Output the (X, Y) coordinate of the center of the cell containing the given text.  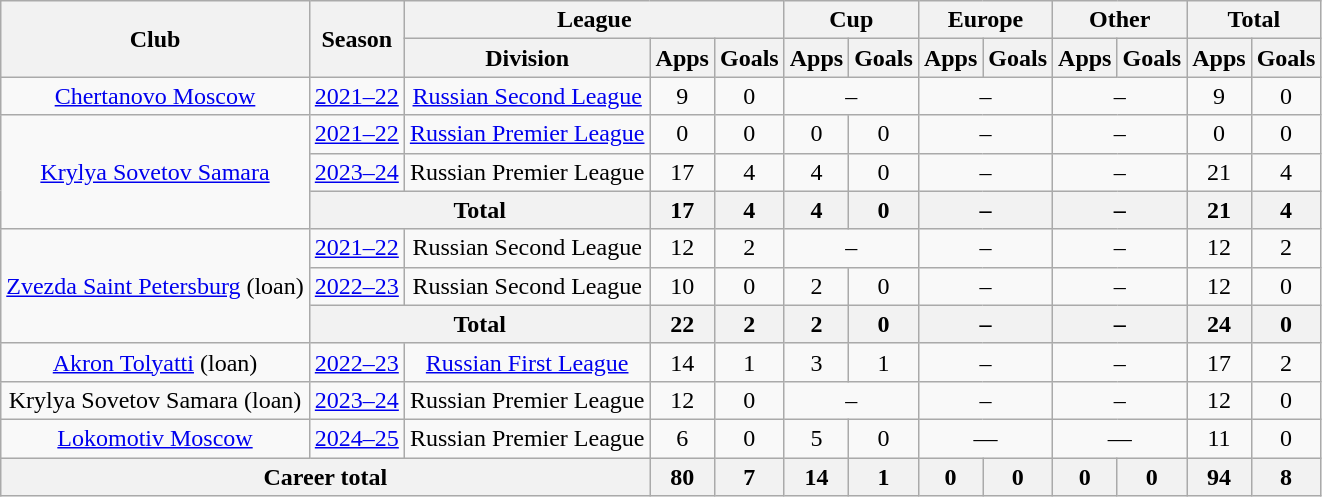
10 (682, 286)
Krylya Sovetov Samara (156, 172)
5 (816, 438)
Russian First League (527, 362)
Zvezda Saint Petersburg (loan) (156, 286)
80 (682, 477)
Season (356, 39)
Krylya Sovetov Samara (loan) (156, 400)
Club (156, 39)
Other (1120, 20)
8 (1286, 477)
6 (682, 438)
2024–25 (356, 438)
Cup (851, 20)
Akron Tolyatti (loan) (156, 362)
Chertanovo Moscow (156, 96)
3 (816, 362)
Europe (985, 20)
24 (1219, 324)
Lokomotiv Moscow (156, 438)
Division (527, 58)
7 (749, 477)
Career total (326, 477)
94 (1219, 477)
11 (1219, 438)
22 (682, 324)
League (594, 20)
